Locate the cell with the specified text and output its [x, y] center coordinate. 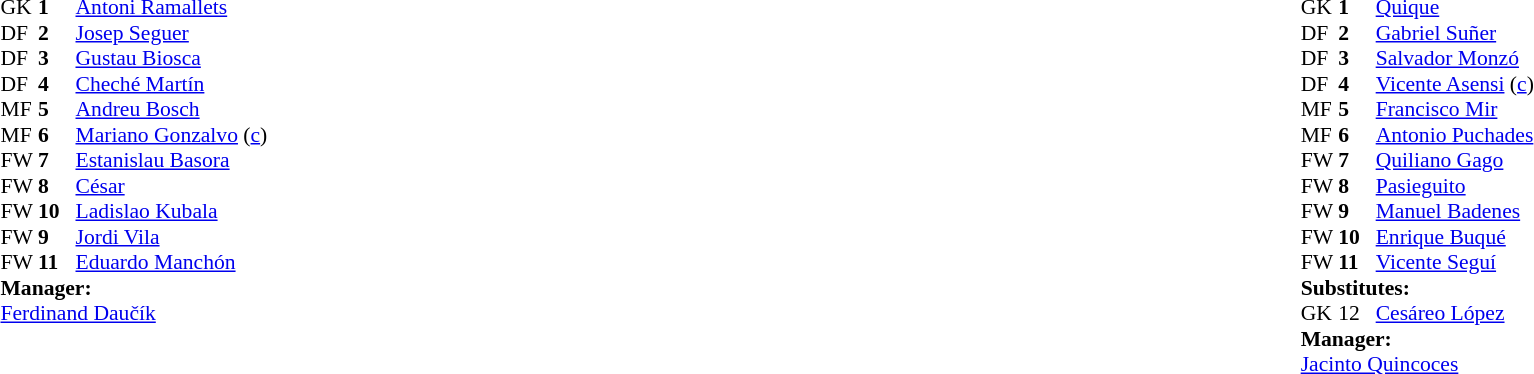
Francisco Mir [1455, 109]
GK [1320, 313]
Manuel Badenes [1455, 211]
Antonio Puchades [1455, 135]
Vicente Seguí [1455, 263]
Jordi Vila [172, 237]
Cheché Martín [172, 84]
Estanislau Basora [172, 161]
Pasieguito [1455, 186]
Gustau Biosca [172, 59]
Ferdinand Daučík [134, 313]
Ladislao Kubala [172, 211]
César [172, 186]
Substitutes: [1418, 288]
Eduardo Manchón [172, 263]
Salvador Monzó [1455, 59]
Enrique Buqué [1455, 237]
Andreu Bosch [172, 109]
Cesáreo López [1455, 313]
Mariano Gonzalvo (c) [172, 135]
12 [1357, 313]
Josep Seguer [172, 33]
Quiliano Gago [1455, 161]
Vicente Asensi (c) [1455, 84]
Gabriel Suñer [1455, 33]
